From the cell containing the given text, extract its center point as [X, Y] coordinate. 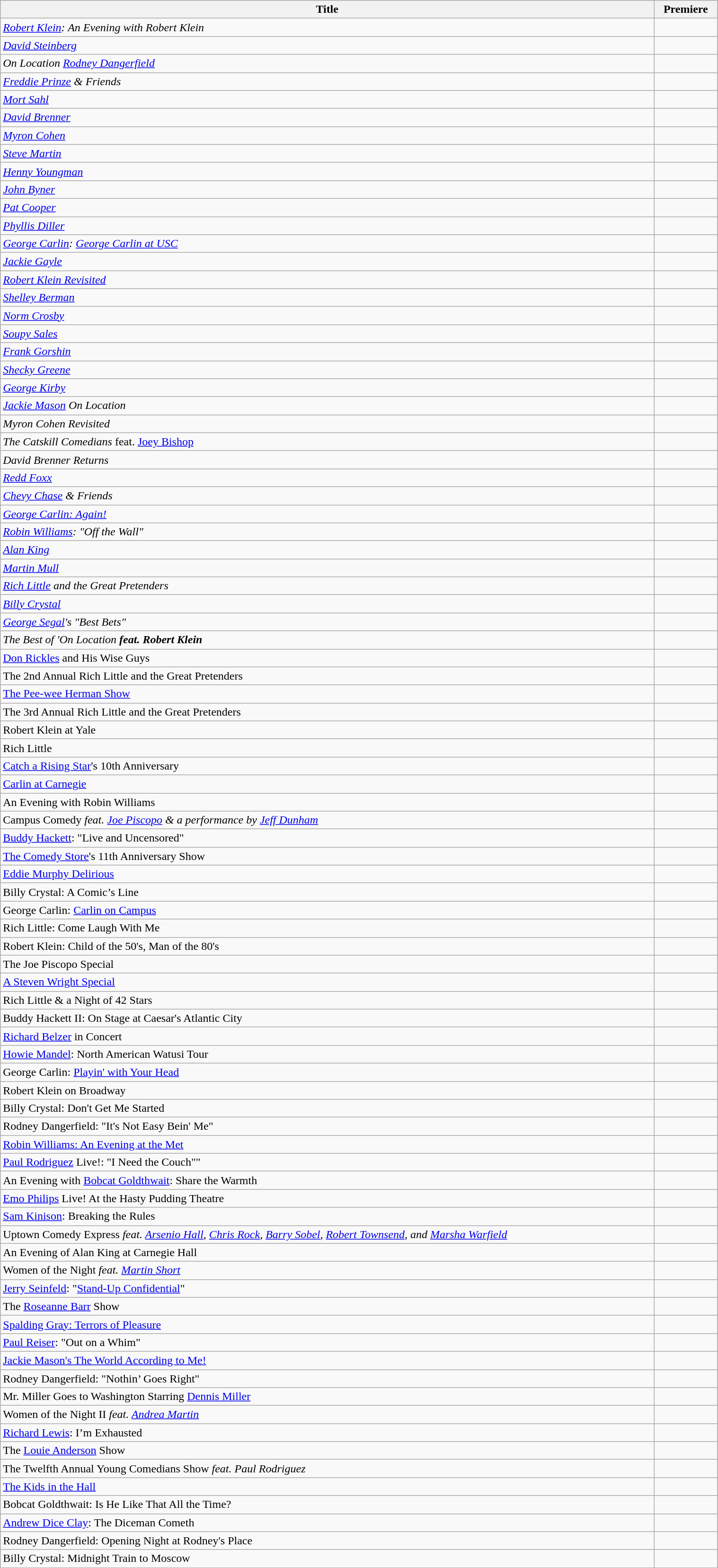
Rodney Dangerfield: Opening Night at Rodney's Place [328, 1541]
Jackie Gayle [328, 262]
Billy Crystal [328, 604]
Alan King [328, 550]
John Byner [328, 189]
Pat Cooper [328, 207]
Emo Philips Live! At the Hasty Pudding Theatre [328, 1198]
Buddy Hackett: "Live and Uncensored" [328, 838]
On Location Rodney Dangerfield [328, 63]
Billy Crystal: Midnight Train to Moscow [328, 1559]
George Carlin: Carlin on Campus [328, 910]
Eddie Murphy Delirious [328, 874]
A Steven Wright Special [328, 982]
Freddie Prinze & Friends [328, 81]
Rodney Dangerfield: "It's Not Easy Bein' Me" [328, 1126]
Don Rickles and His Wise Guys [328, 658]
Jackie Mason On Location [328, 406]
Bobcat Goldthwait: Is He Like That All the Time? [328, 1505]
The Joe Piscopo Special [328, 964]
George Kirby [328, 388]
The Kids in the Hall [328, 1487]
Jackie Mason's The World According to Me! [328, 1360]
Robin Williams: An Evening at the Met [328, 1144]
Steve Martin [328, 153]
Rich Little: Come Laugh With Me [328, 928]
Rodney Dangerfield: "Nothin’ Goes Right" [328, 1379]
Women of the Night feat. Martin Short [328, 1270]
The Catskill Comedians feat. Joey Bishop [328, 442]
Mort Sahl [328, 99]
The Best of 'On Location feat. Robert Klein [328, 640]
Women of the Night II feat. Andrea Martin [328, 1415]
Jerry Seinfeld: "Stand-Up Confidential" [328, 1288]
David Brenner [328, 117]
Redd Foxx [328, 478]
George Carlin: George Carlin at USC [328, 244]
Paul Reiser: "Out on a Whim" [328, 1342]
Rich Little and the Great Pretenders [328, 586]
Title [328, 9]
Buddy Hackett II: On Stage at Caesar's Atlantic City [328, 1018]
Shelley Berman [328, 298]
Martin Mull [328, 568]
Catch a Rising Star's 10th Anniversary [328, 766]
George Segal's "Best Bets" [328, 622]
Sam Kinison: Breaking the Rules [328, 1216]
Chevy Chase & Friends [328, 496]
Premiere [686, 9]
Campus Comedy feat. Joe Piscopo & a performance by Jeff Dunham [328, 820]
Soupy Sales [328, 334]
Norm Crosby [328, 316]
Andrew Dice Clay: The Diceman Cometh [328, 1523]
Uptown Comedy Express feat. Arsenio Hall, Chris Rock, Barry Sobel, Robert Townsend, and Marsha Warfield [328, 1234]
Henny Youngman [328, 171]
Robert Klein: An Evening with Robert Klein [328, 27]
Howie Mandel: North American Watusi Tour [328, 1054]
David Brenner Returns [328, 460]
The Twelfth Annual Young Comedians Show feat. Paul Rodriguez [328, 1469]
David Steinberg [328, 45]
Billy Crystal: A Comic’s Line [328, 892]
Robert Klein: Child of the 50's, Man of the 80's [328, 946]
Myron Cohen [328, 135]
Spalding Gray: Terrors of Pleasure [328, 1324]
The Comedy Store's 11th Anniversary Show [328, 856]
Shecky Greene [328, 370]
Robin Williams: "Off the Wall" [328, 532]
The Pee-wee Herman Show [328, 694]
The 3rd Annual Rich Little and the Great Pretenders [328, 712]
Robert Klein Revisited [328, 280]
Myron Cohen Revisited [328, 424]
The Roseanne Barr Show [328, 1306]
George Carlin: Playin' with Your Head [328, 1072]
Robert Klein on Broadway [328, 1090]
George Carlin: Again! [328, 514]
An Evening with Bobcat Goldthwait: Share the Warmth [328, 1180]
Carlin at Carnegie [328, 784]
Billy Crystal: Don't Get Me Started [328, 1108]
Paul Rodriguez Live!: "I Need the Couch"" [328, 1162]
Robert Klein at Yale [328, 730]
Rich Little [328, 748]
Rich Little & a Night of 42 Stars [328, 1000]
Mr. Miller Goes to Washington Starring Dennis Miller [328, 1397]
The 2nd Annual Rich Little and the Great Pretenders [328, 676]
Frank Gorshin [328, 352]
An Evening of Alan King at Carnegie Hall [328, 1252]
An Evening with Robin Williams [328, 802]
The Louie Anderson Show [328, 1451]
Phyllis Diller [328, 226]
Richard Belzer in Concert [328, 1036]
Richard Lewis: I’m Exhausted [328, 1433]
